Find where the given text appears and provide that cell's center as (x, y) coordinate. 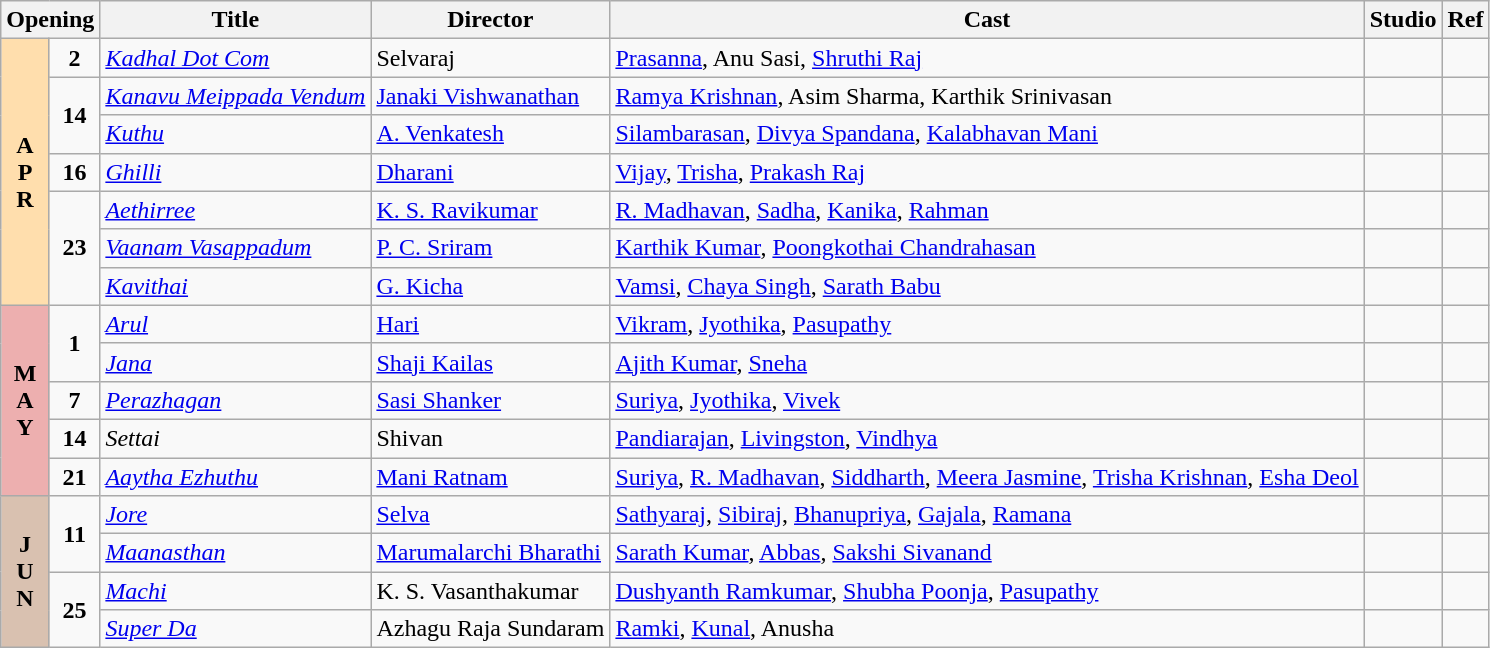
Aaytha Ezhuthu (236, 477)
K. S. Ravikumar (490, 210)
Ramki, Kunal, Anusha (987, 629)
P. C. Sriram (490, 248)
Sarath Kumar, Abbas, Sakshi Sivanand (987, 553)
Ajith Kumar, Sneha (987, 362)
Prasanna, Anu Sasi, Shruthi Raj (987, 58)
2 (74, 58)
Kavithai (236, 286)
Azhagu Raja Sundaram (490, 629)
Selva (490, 515)
21 (74, 477)
Silambarasan, Divya Spandana, Kalabhavan Mani (987, 134)
Ramya Krishnan, Asim Sharma, Karthik Srinivasan (987, 96)
Settai (236, 438)
Studio (1403, 20)
Selvaraj (490, 58)
Pandiarajan, Livingston, Vindhya (987, 438)
Opening (50, 20)
Sasi Shanker (490, 400)
Maanasthan (236, 553)
7 (74, 400)
R. Madhavan, Sadha, Kanika, Rahman (987, 210)
Kuthu (236, 134)
MAY (26, 400)
Kanavu Meippada Vendum (236, 96)
25 (74, 610)
APR (26, 172)
K. S. Vasanthakumar (490, 591)
Suriya, Jyothika, Vivek (987, 400)
Kadhal Dot Com (236, 58)
JUN (26, 572)
Hari (490, 324)
Vijay, Trisha, Prakash Raj (987, 172)
Shivan (490, 438)
Suriya, R. Madhavan, Siddharth, Meera Jasmine, Trisha Krishnan, Esha Deol (987, 477)
Aethirree (236, 210)
Machi (236, 591)
Super Da (236, 629)
11 (74, 534)
Mani Ratnam (490, 477)
Ref (1466, 20)
Sathyaraj, Sibiraj, Bhanupriya, Gajala, Ramana (987, 515)
16 (74, 172)
Dharani (490, 172)
Cast (987, 20)
Arul (236, 324)
Vamsi, Chaya Singh, Sarath Babu (987, 286)
Director (490, 20)
A. Venkatesh (490, 134)
Shaji Kailas (490, 362)
Perazhagan (236, 400)
Vikram, Jyothika, Pasupathy (987, 324)
Dushyanth Ramkumar, Shubha Poonja, Pasupathy (987, 591)
Ghilli (236, 172)
Janaki Vishwanathan (490, 96)
G. Kicha (490, 286)
23 (74, 248)
1 (74, 343)
Title (236, 20)
Karthik Kumar, Poongkothai Chandrahasan (987, 248)
Jana (236, 362)
Jore (236, 515)
Marumalarchi Bharathi (490, 553)
Vaanam Vasappadum (236, 248)
